From the cell containing the given text, extract its center point as [X, Y] coordinate. 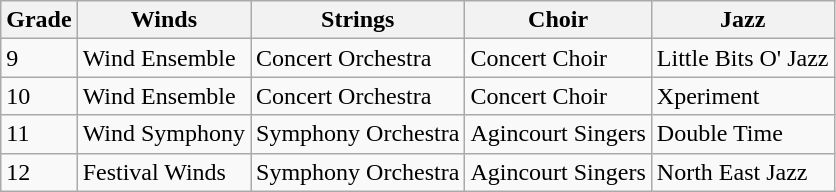
Choir [558, 20]
10 [39, 96]
Festival Winds [164, 172]
11 [39, 134]
Grade [39, 20]
9 [39, 58]
Winds [164, 20]
Wind Symphony [164, 134]
12 [39, 172]
North East Jazz [742, 172]
Jazz [742, 20]
Xperiment [742, 96]
Double Time [742, 134]
Strings [358, 20]
Little Bits O' Jazz [742, 58]
